Return the (X, Y) coordinate for the center point of the cell that contains the specified text.  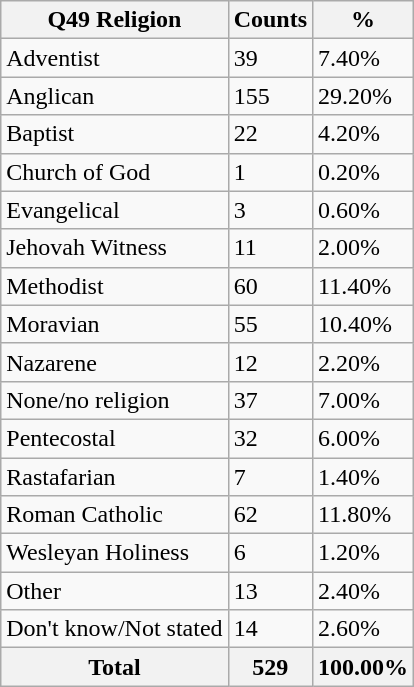
Rastafarian (114, 477)
100.00% (364, 667)
1.40% (364, 477)
0.20% (364, 172)
55 (270, 324)
39 (270, 58)
Pentecostal (114, 438)
Total (114, 667)
4.20% (364, 134)
60 (270, 286)
% (364, 20)
Church of God (114, 172)
7.40% (364, 58)
11 (270, 248)
11.40% (364, 286)
2.60% (364, 629)
6 (270, 553)
Adventist (114, 58)
11.80% (364, 515)
2.40% (364, 591)
Moravian (114, 324)
14 (270, 629)
Baptist (114, 134)
Evangelical (114, 210)
0.60% (364, 210)
Counts (270, 20)
3 (270, 210)
29.20% (364, 96)
Wesleyan Holiness (114, 553)
12 (270, 362)
Methodist (114, 286)
1.20% (364, 553)
37 (270, 400)
7.00% (364, 400)
2.20% (364, 362)
22 (270, 134)
6.00% (364, 438)
13 (270, 591)
Jehovah Witness (114, 248)
1 (270, 172)
32 (270, 438)
62 (270, 515)
155 (270, 96)
7 (270, 477)
Other (114, 591)
529 (270, 667)
Nazarene (114, 362)
Anglican (114, 96)
2.00% (364, 248)
None/no religion (114, 400)
10.40% (364, 324)
Don't know/Not stated (114, 629)
Q49 Religion (114, 20)
Roman Catholic (114, 515)
